Output the (X, Y) coordinate of the center of the cell containing the given text.  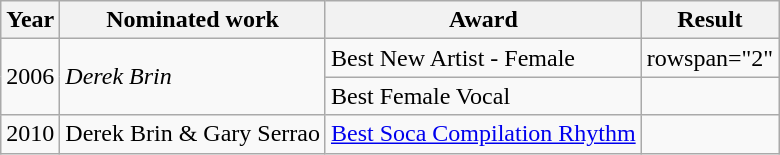
Derek Brin (193, 77)
Derek Brin & Gary Serrao (193, 134)
rowspan="2" (710, 58)
Best Soca Compilation Rhythm (483, 134)
2006 (30, 77)
Award (483, 20)
Nominated work (193, 20)
2010 (30, 134)
Year (30, 20)
Best Female Vocal (483, 96)
Best New Artist - Female (483, 58)
Result (710, 20)
